Scan for the cell matching the given text and deliver its [X, Y] coordinate at center. 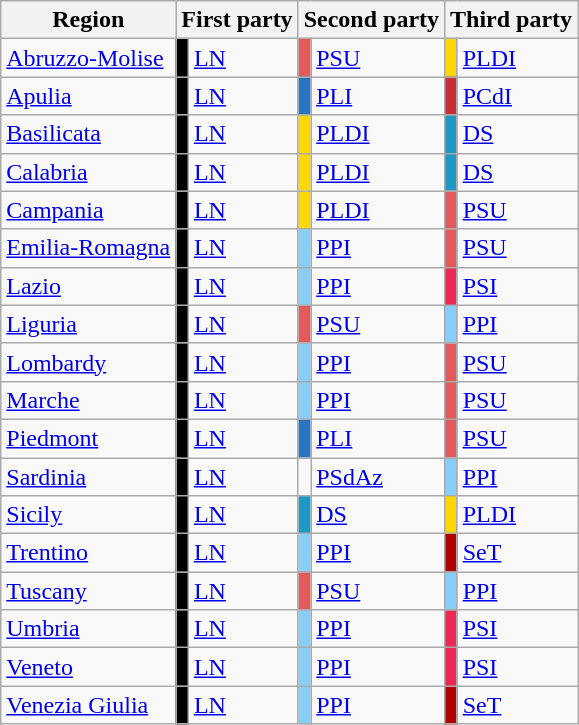
Marche [88, 400]
Lazio [88, 286]
Sardinia [88, 477]
Campania [88, 210]
Venezia Giulia [88, 705]
First party [237, 20]
Region [88, 20]
Third party [512, 20]
Trentino [88, 553]
PCdI [518, 96]
Tuscany [88, 591]
Calabria [88, 172]
Abruzzo-Molise [88, 58]
Basilicata [88, 134]
Emilia-Romagna [88, 248]
Second party [371, 20]
Liguria [88, 324]
Umbria [88, 629]
Piedmont [88, 438]
Veneto [88, 667]
Sicily [88, 515]
Apulia [88, 96]
PSdAz [378, 477]
Lombardy [88, 362]
